Scan for the cell matching the given text and deliver its (x, y) coordinate at center. 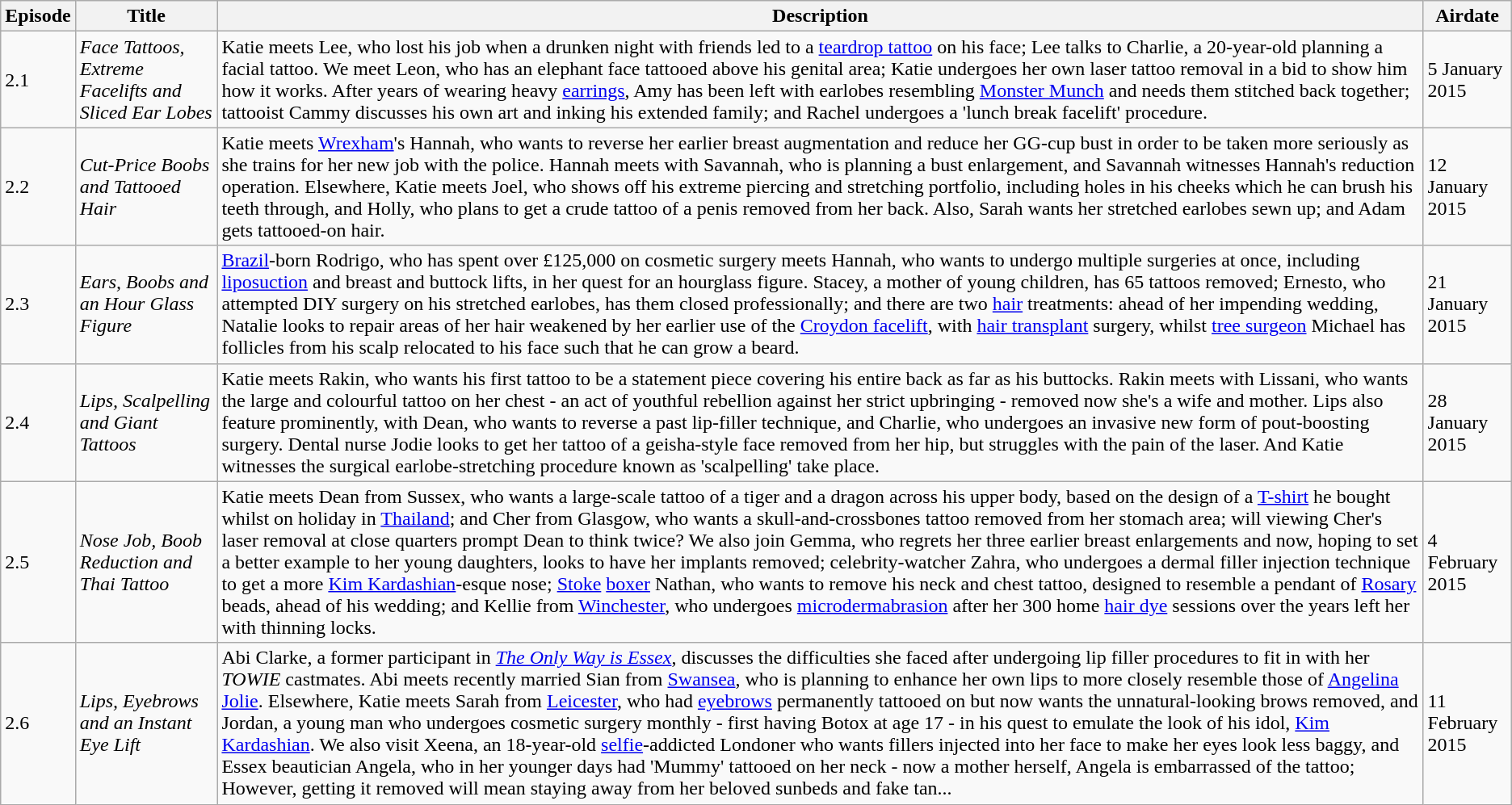
2.1 (38, 79)
4 February 2015 (1467, 562)
2.5 (38, 562)
Ears, Boobs and an Hour Glass Figure (146, 304)
Title (146, 16)
Airdate (1467, 16)
Cut-Price Boobs and Tattooed Hair (146, 187)
Lips, Scalpelling and Giant Tattoos (146, 422)
2.3 (38, 304)
Nose Job, Boob Reduction and Thai Tattoo (146, 562)
2.4 (38, 422)
12 January 2015 (1467, 187)
Episode (38, 16)
11 February 2015 (1467, 723)
2.6 (38, 723)
Lips, Eyebrows and an Instant Eye Lift (146, 723)
5 January 2015 (1467, 79)
2.2 (38, 187)
21 January 2015 (1467, 304)
Face Tattoos, Extreme Facelifts and Sliced Ear Lobes (146, 79)
Description (821, 16)
28 January 2015 (1467, 422)
